Extract the (x, y) coordinate from the center of the cell holding the provided text.  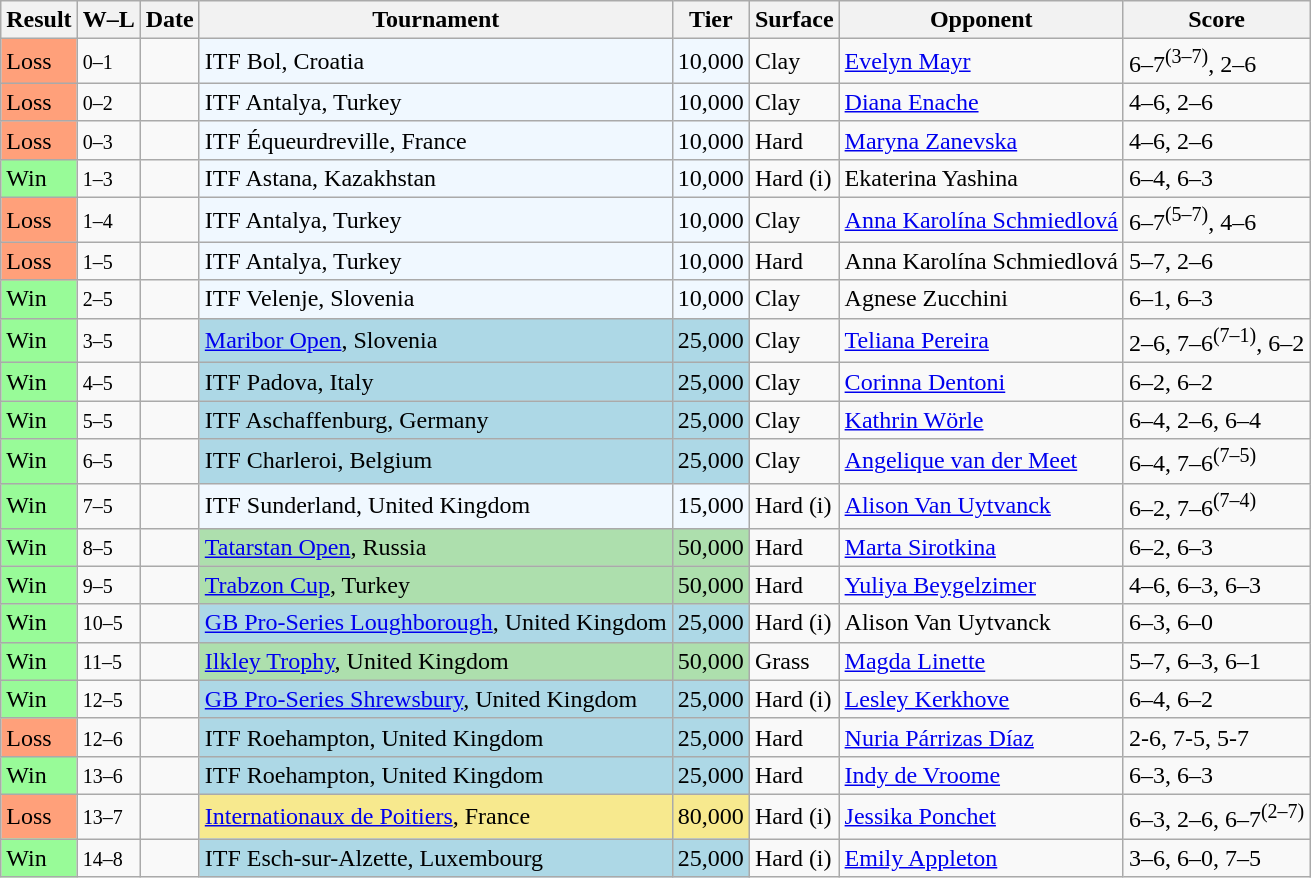
Tournament (436, 20)
5–7, 2–6 (1216, 261)
Diana Enache (981, 102)
ITF Bol, Croatia (436, 62)
Yuliya Beygelzimer (981, 585)
0–3 (108, 140)
6–2, 6–3 (1216, 547)
Tier (710, 20)
12–6 (108, 737)
14–8 (108, 858)
ITF Charleroi, Belgium (436, 462)
5–5 (108, 420)
ITF Padova, Italy (436, 382)
Indy de Vroome (981, 775)
GB Pro-Series Shrewsbury, United Kingdom (436, 699)
13–7 (108, 816)
15,000 (710, 506)
6–3, 6–3 (1216, 775)
6–7(3–7), 2–6 (1216, 62)
7–5 (108, 506)
ITF Astana, Kazakhstan (436, 178)
Ekaterina Yashina (981, 178)
ITF Aschaffenburg, Germany (436, 420)
3–6, 6–0, 7–5 (1216, 858)
ITF Sunderland, United Kingdom (436, 506)
11–5 (108, 661)
6–2, 6–2 (1216, 382)
6–2, 7–6(7–4) (1216, 506)
Maryna Zanevska (981, 140)
5–7, 6–3, 6–1 (1216, 661)
Lesley Kerkhove (981, 699)
Jessika Ponchet (981, 816)
Marta Sirotkina (981, 547)
6–7(5–7), 4–6 (1216, 220)
W–L (108, 20)
Grass (794, 661)
3–5 (108, 340)
13–6 (108, 775)
8–5 (108, 547)
1–4 (108, 220)
Kathrin Wörle (981, 420)
6–5 (108, 462)
1–3 (108, 178)
1–5 (108, 261)
Result (39, 20)
6–4, 7–6(7–5) (1216, 462)
ITF Velenje, Slovenia (436, 299)
0–1 (108, 62)
ITF Équeurdreville, France (436, 140)
2-6, 7-5, 5-7 (1216, 737)
Nuria Párrizas Díaz (981, 737)
80,000 (710, 816)
Opponent (981, 20)
2–6, 7–6(7–1), 6–2 (1216, 340)
Trabzon Cup, Turkey (436, 585)
Emily Appleton (981, 858)
ITF Esch-sur-Alzette, Luxembourg (436, 858)
Tatarstan Open, Russia (436, 547)
Angelique van der Meet (981, 462)
6–4, 2–6, 6–4 (1216, 420)
6–1, 6–3 (1216, 299)
2–5 (108, 299)
GB Pro-Series Loughborough, United Kingdom (436, 623)
9–5 (108, 585)
Corinna Dentoni (981, 382)
Score (1216, 20)
4–5 (108, 382)
6–3, 2–6, 6–7(2–7) (1216, 816)
Teliana Pereira (981, 340)
0–2 (108, 102)
Date (170, 20)
10–5 (108, 623)
Magda Linette (981, 661)
Evelyn Mayr (981, 62)
Agnese Zucchini (981, 299)
12–5 (108, 699)
Maribor Open, Slovenia (436, 340)
6–3, 6–0 (1216, 623)
4–6, 6–3, 6–3 (1216, 585)
Internationaux de Poitiers, France (436, 816)
Surface (794, 20)
6–4, 6–3 (1216, 178)
Ilkley Trophy, United Kingdom (436, 661)
6–4, 6–2 (1216, 699)
